Capture the cell that displays the provided text and extract its (x, y) central coordinate. 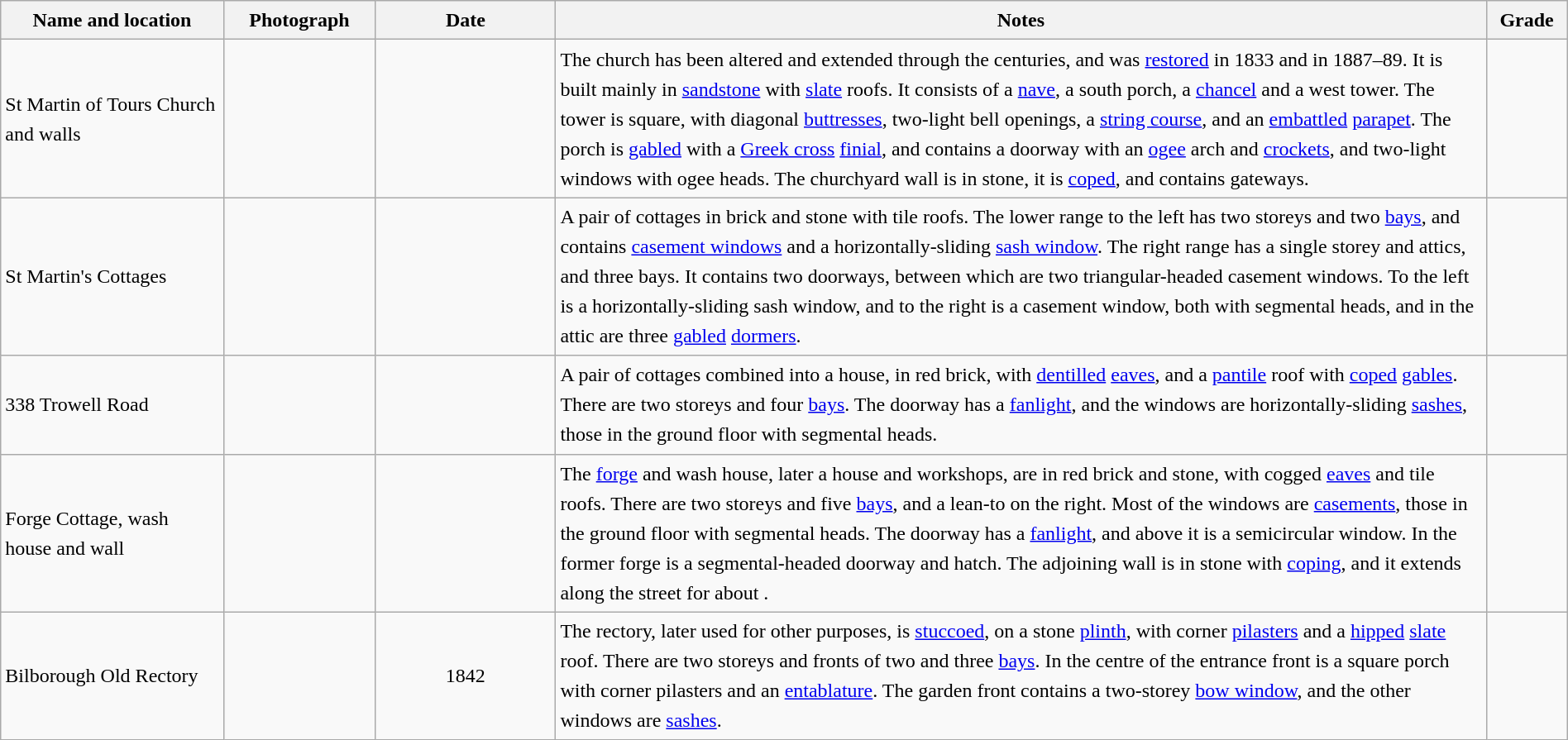
St Martin's Cottages (112, 276)
338 Trowell Road (112, 405)
St Martin of Tours Church and walls (112, 119)
Bilborough Old Rectory (112, 676)
1842 (466, 676)
Forge Cottage, wash house and wall (112, 532)
Date (466, 20)
Photograph (299, 20)
Grade (1527, 20)
Name and location (112, 20)
Notes (1021, 20)
